Locate the cell with the specified text and output its [x, y] center coordinate. 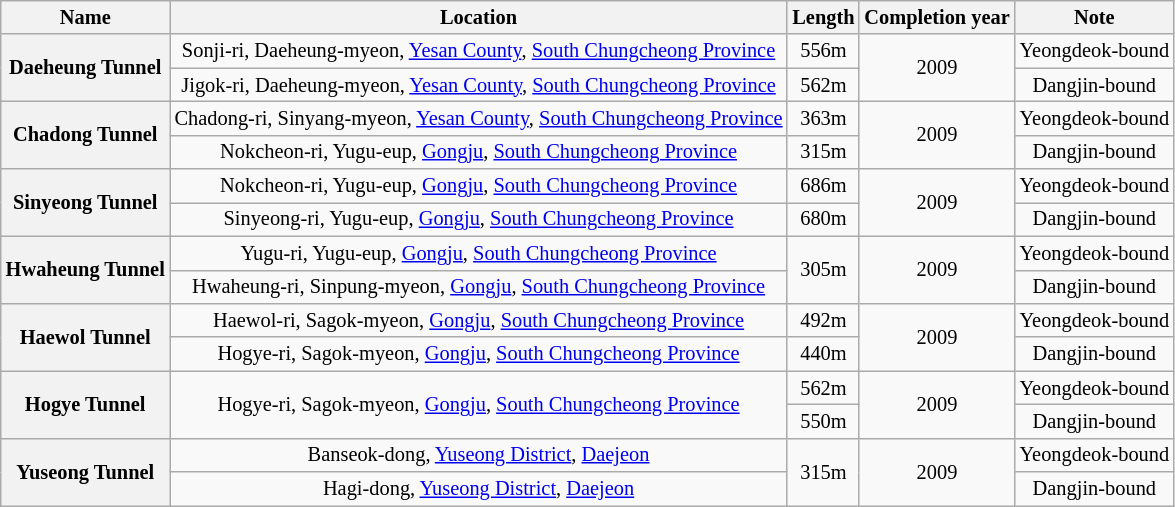
Sinyeong Tunnel [86, 202]
363m [823, 118]
Jigok-ri, Daeheung-myeon, Yesan County, South Chungcheong Province [479, 85]
305m [823, 270]
Sinyeong-ri, Yugu-eup, Gongju, South Chungcheong Province [479, 219]
Completion year [936, 17]
Hwaheung-ri, Sinpung-myeon, Gongju, South Chungcheong Province [479, 287]
686m [823, 186]
492m [823, 320]
550m [823, 421]
Haewol-ri, Sagok-myeon, Gongju, South Chungcheong Province [479, 320]
Yuseong Tunnel [86, 472]
Sonji-ri, Daeheung-myeon, Yesan County, South Chungcheong Province [479, 51]
Daeheung Tunnel [86, 68]
Hagi-dong, Yuseong District, Daejeon [479, 489]
Haewol Tunnel [86, 336]
556m [823, 51]
Name [86, 17]
680m [823, 219]
Hogye Tunnel [86, 404]
Location [479, 17]
Yugu-ri, Yugu-eup, Gongju, South Chungcheong Province [479, 253]
Chadong Tunnel [86, 134]
Chadong-ri, Sinyang-myeon, Yesan County, South Chungcheong Province [479, 118]
Banseok-dong, Yuseong District, Daejeon [479, 455]
Hwaheung Tunnel [86, 270]
Length [823, 17]
440m [823, 354]
Note [1094, 17]
